Scan for the cell matching the given text and deliver its [x, y] coordinate at center. 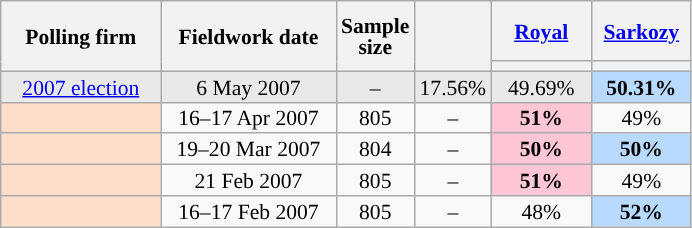
Polling firm [81, 36]
Royal [541, 31]
16–17 Apr 2007 [248, 118]
2007 election [81, 86]
6 May 2007 [248, 86]
21 Feb 2007 [248, 180]
Fieldwork date [248, 36]
Sarkozy [641, 31]
16–17 Feb 2007 [248, 212]
Samplesize [375, 36]
17.56% [452, 86]
49.69% [541, 86]
50.31% [641, 86]
48% [541, 212]
19–20 Mar 2007 [248, 150]
804 [375, 150]
52% [641, 212]
